Identify which cell holds the provided text, then report its (x, y) central coordinate. 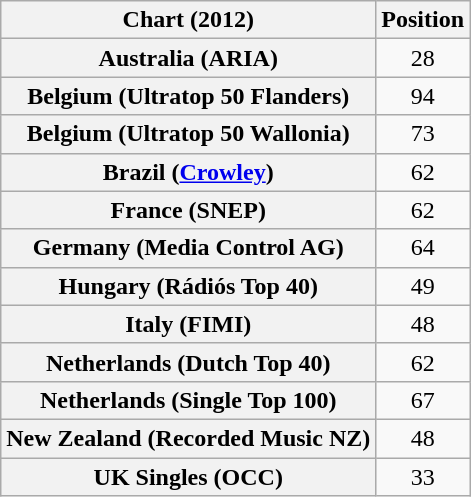
Brazil (Crowley) (188, 172)
28 (423, 58)
94 (423, 96)
Belgium (Ultratop 50 Wallonia) (188, 134)
Chart (2012) (188, 20)
33 (423, 477)
France (SNEP) (188, 210)
Australia (ARIA) (188, 58)
Netherlands (Dutch Top 40) (188, 362)
New Zealand (Recorded Music NZ) (188, 438)
Belgium (Ultratop 50 Flanders) (188, 96)
Italy (FIMI) (188, 324)
UK Singles (OCC) (188, 477)
49 (423, 286)
Position (423, 20)
73 (423, 134)
67 (423, 400)
Hungary (Rádiós Top 40) (188, 286)
Netherlands (Single Top 100) (188, 400)
64 (423, 248)
Germany (Media Control AG) (188, 248)
